Provide the [x, y] coordinate of the cell's center where the given text is located.  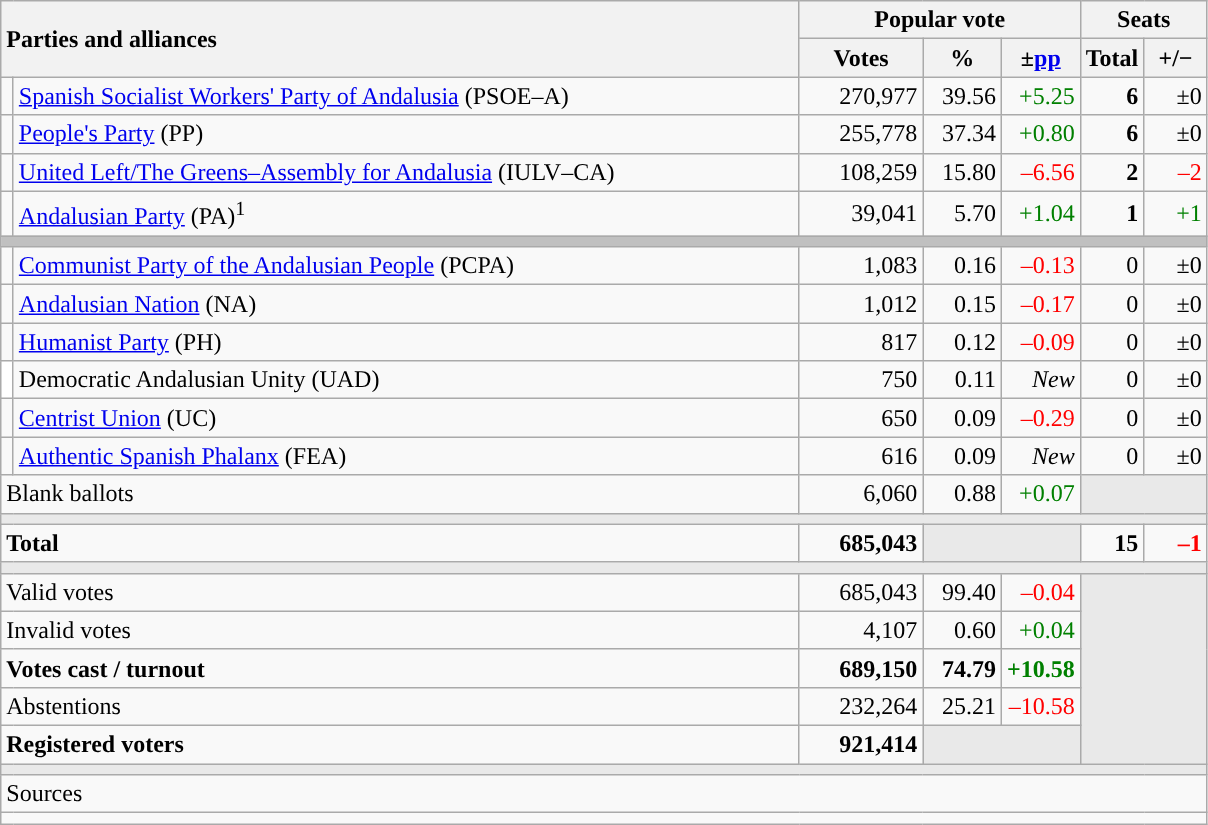
Registered voters [400, 745]
0.60 [962, 630]
+/− [1176, 58]
37.34 [962, 134]
+0.80 [1040, 134]
Andalusian Nation (NA) [406, 304]
750 [861, 380]
0.11 [962, 380]
United Left/The Greens–Assembly for Andalusia (IULV–CA) [406, 172]
Communist Party of the Andalusian People (PCPA) [406, 266]
0.12 [962, 342]
4,107 [861, 630]
15.80 [962, 172]
39.56 [962, 96]
0.16 [962, 266]
+5.25 [1040, 96]
Valid votes [400, 592]
–0.09 [1040, 342]
817 [861, 342]
Democratic Andalusian Unity (UAD) [406, 380]
–1 [1176, 543]
5.70 [962, 214]
232,264 [861, 706]
108,259 [861, 172]
People's Party (PP) [406, 134]
–2 [1176, 172]
Parties and alliances [400, 39]
15 [1112, 543]
Votes [861, 58]
–0.13 [1040, 266]
Blank ballots [400, 494]
+0.04 [1040, 630]
±pp [1040, 58]
–0.29 [1040, 418]
0.88 [962, 494]
689,150 [861, 668]
–0.17 [1040, 304]
616 [861, 456]
% [962, 58]
+0.07 [1040, 494]
255,778 [861, 134]
Votes cast / turnout [400, 668]
1,083 [861, 266]
Centrist Union (UC) [406, 418]
Sources [604, 794]
Authentic Spanish Phalanx (FEA) [406, 456]
–0.04 [1040, 592]
–6.56 [1040, 172]
Spanish Socialist Workers' Party of Andalusia (PSOE–A) [406, 96]
6,060 [861, 494]
+10.58 [1040, 668]
Invalid votes [400, 630]
Popular vote [940, 20]
39,041 [861, 214]
99.40 [962, 592]
Seats [1144, 20]
Abstentions [400, 706]
0.15 [962, 304]
270,977 [861, 96]
Humanist Party (PH) [406, 342]
1 [1112, 214]
25.21 [962, 706]
+1 [1176, 214]
–10.58 [1040, 706]
74.79 [962, 668]
1,012 [861, 304]
Andalusian Party (PA)1 [406, 214]
921,414 [861, 745]
+1.04 [1040, 214]
650 [861, 418]
2 [1112, 172]
